Return (x, y) of the center of cell containing provided text 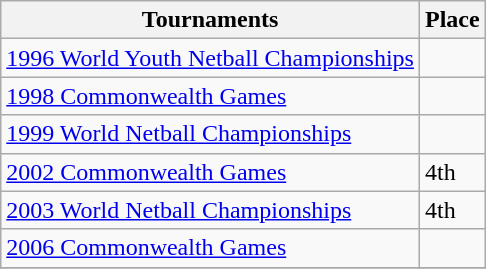
1996 World Youth Netball Championships (210, 58)
Place (452, 20)
1999 World Netball Championships (210, 134)
2006 Commonwealth Games (210, 248)
1998 Commonwealth Games (210, 96)
2003 World Netball Championships (210, 210)
2002 Commonwealth Games (210, 172)
Tournaments (210, 20)
